Scan for the cell matching the given text and deliver its (X, Y) coordinate at center. 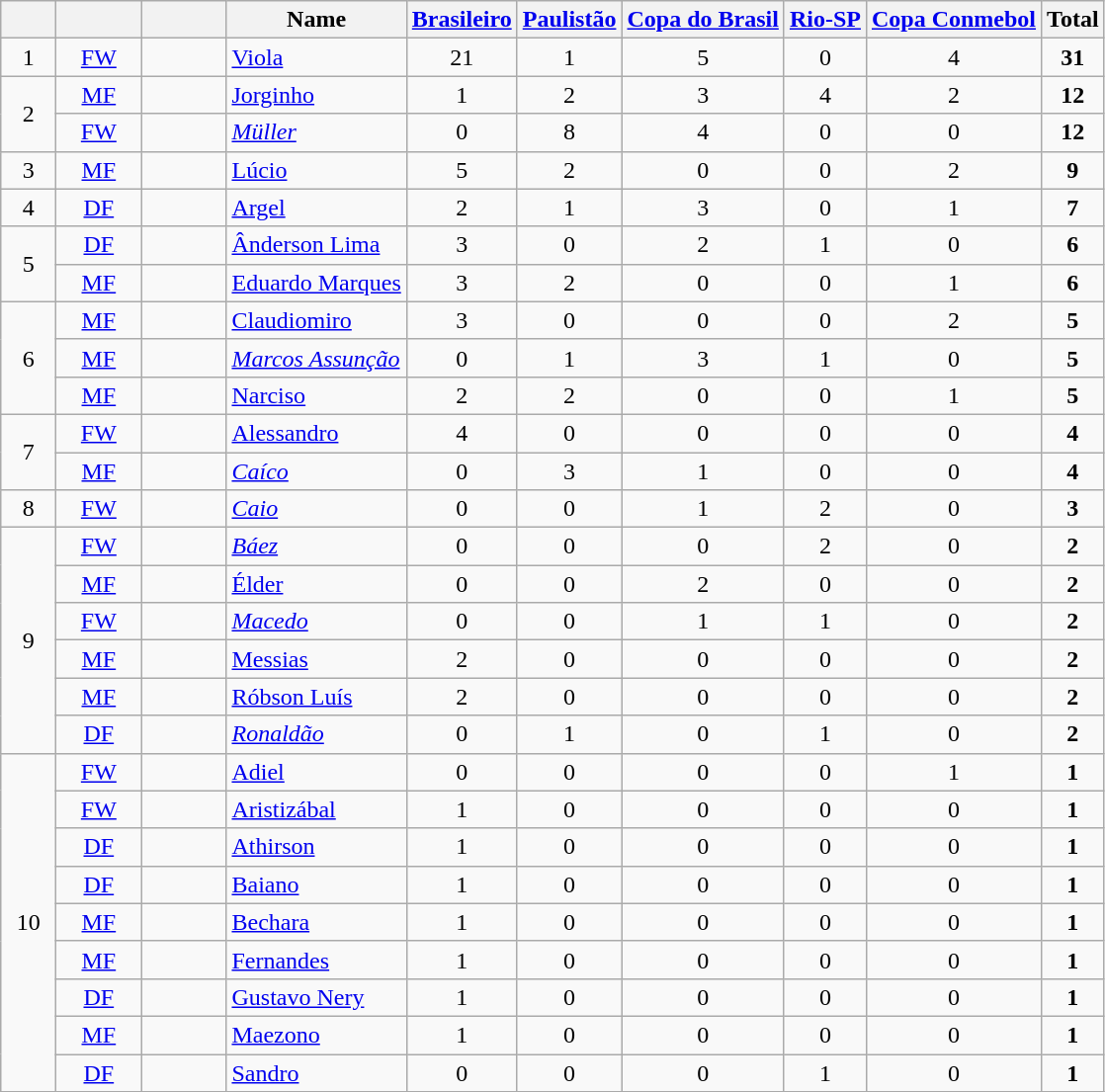
Macedo (316, 622)
Alessandro (316, 433)
Caio (316, 509)
Bechara (316, 922)
Müller (316, 132)
Copa Conmebol (953, 20)
Jorginho (316, 95)
Fernandes (316, 960)
21 (462, 57)
Baiano (316, 884)
Maezono (316, 1035)
Adiel (316, 772)
Lúcio (316, 170)
Athirson (316, 847)
Báez (316, 546)
10 (29, 923)
Róbson Luís (316, 697)
Viola (316, 57)
Marcos Assunção (316, 358)
Aristizábal (316, 809)
Claudiomiro (316, 320)
31 (1073, 57)
Name (316, 20)
Ronaldão (316, 734)
Caíco (316, 471)
Paulistão (569, 20)
Eduardo Marques (316, 283)
Gustavo Nery (316, 997)
Messias (316, 659)
Élder (316, 584)
Rio-SP (824, 20)
Total (1073, 20)
Copa do Brasil (703, 20)
Sandro (316, 1072)
Argel (316, 208)
Ânderson Lima (316, 245)
Narciso (316, 395)
Brasileiro (462, 20)
